Locate the cell with the specified text and output its (X, Y) center coordinate. 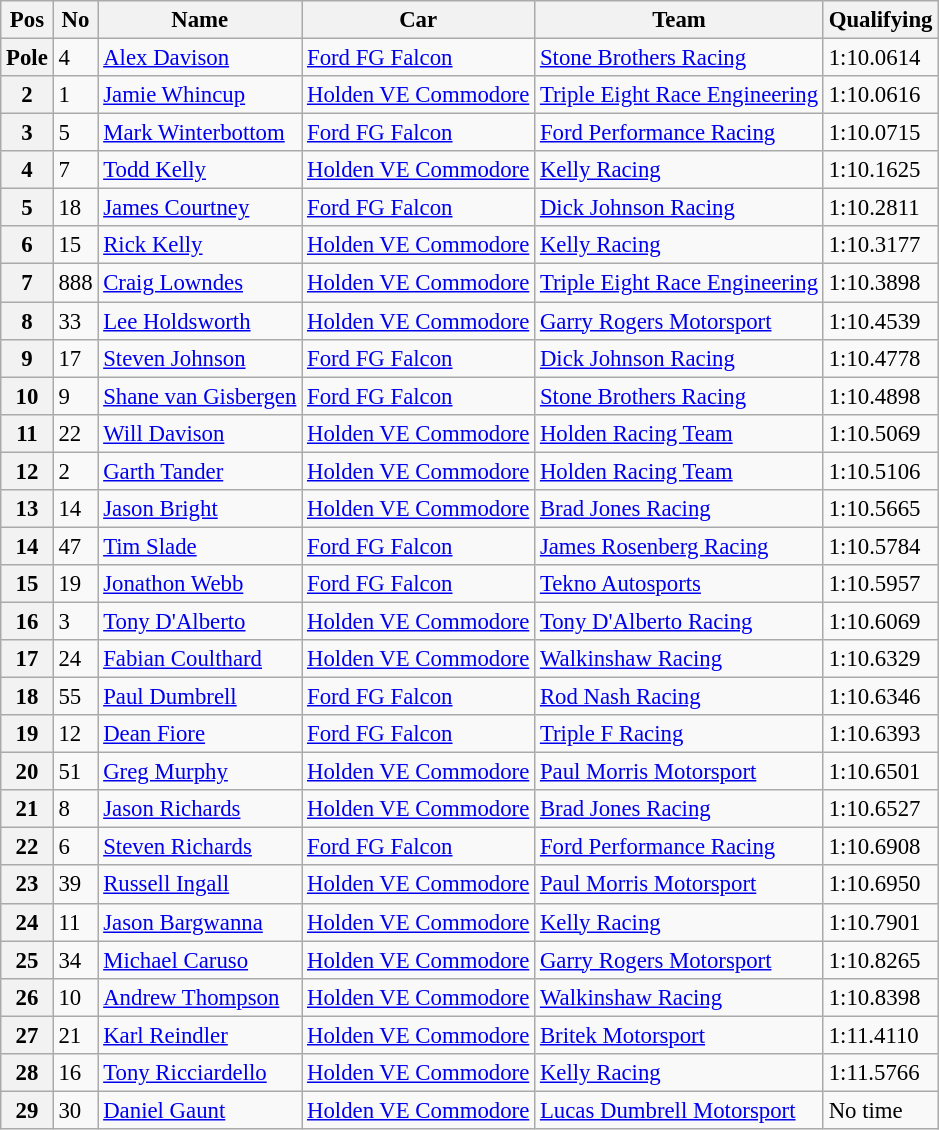
1:10.0614 (880, 58)
47 (76, 546)
28 (27, 1073)
Triple F Racing (680, 734)
Mark Winterbottom (200, 133)
Steven Johnson (200, 358)
1:10.7901 (880, 922)
1:11.5766 (880, 1073)
Jamie Whincup (200, 95)
Jason Bargwanna (200, 922)
Pole (27, 58)
1:10.6501 (880, 772)
1:11.4110 (880, 1035)
Team (680, 20)
1 (76, 95)
Andrew Thompson (200, 997)
1:10.8398 (880, 997)
James Rosenberg Racing (680, 546)
1:10.4898 (880, 396)
1:10.5069 (880, 433)
55 (76, 697)
Tekno Autosports (680, 584)
Paul Dumbrell (200, 697)
1:10.3898 (880, 283)
Qualifying (880, 20)
1:10.6527 (880, 809)
1:10.0616 (880, 95)
23 (27, 885)
Jason Richards (200, 809)
Rick Kelly (200, 245)
Jason Bright (200, 509)
1:10.6908 (880, 847)
Greg Murphy (200, 772)
1:10.3177 (880, 245)
Craig Lowndes (200, 283)
Russell Ingall (200, 885)
20 (27, 772)
1:10.1625 (880, 170)
No (76, 20)
39 (76, 885)
Dean Fiore (200, 734)
Will Davison (200, 433)
Lucas Dumbrell Motorsport (680, 1110)
1:10.5957 (880, 584)
Car (418, 20)
33 (76, 321)
29 (27, 1110)
Steven Richards (200, 847)
888 (76, 283)
Jonathon Webb (200, 584)
Michael Caruso (200, 960)
1:10.4539 (880, 321)
Tony Ricciardello (200, 1073)
No time (880, 1110)
51 (76, 772)
13 (27, 509)
1:10.5665 (880, 509)
30 (76, 1110)
26 (27, 997)
Tony D'Alberto Racing (680, 621)
1:10.2811 (880, 208)
Daniel Gaunt (200, 1110)
Tim Slade (200, 546)
Britek Motorsport (680, 1035)
Pos (27, 20)
1:10.5106 (880, 471)
Tony D'Alberto (200, 621)
James Courtney (200, 208)
Shane van Gisbergen (200, 396)
1:10.6069 (880, 621)
Name (200, 20)
1:10.6329 (880, 659)
27 (27, 1035)
1:10.0715 (880, 133)
1:10.6393 (880, 734)
1:10.6346 (880, 697)
25 (27, 960)
Karl Reindler (200, 1035)
Fabian Coulthard (200, 659)
1:10.5784 (880, 546)
Rod Nash Racing (680, 697)
Todd Kelly (200, 170)
1:10.4778 (880, 358)
1:10.8265 (880, 960)
34 (76, 960)
1:10.6950 (880, 885)
Alex Davison (200, 58)
Garth Tander (200, 471)
Lee Holdsworth (200, 321)
